Determine the (x, y) coordinate at the center of the cell enclosing the given text.  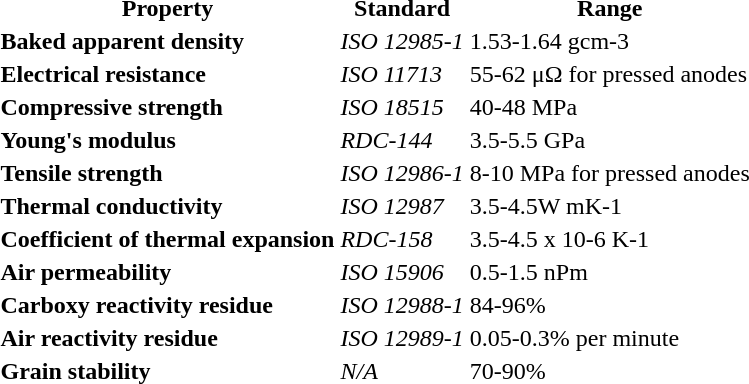
ISO 15906 (402, 272)
RDC-144 (402, 140)
ISO 12988-1 (402, 305)
ISO 11713 (402, 74)
ISO 12989-1 (402, 338)
ISO 12985-1 (402, 41)
ISO 12986-1 (402, 173)
ISO 12987 (402, 206)
RDC-158 (402, 239)
ISO 18515 (402, 107)
